Detect which cell encompasses the target text, then output its (X, Y) center coordinate. 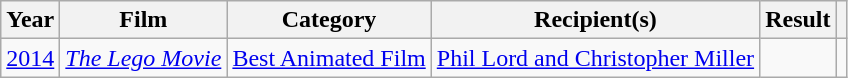
Year (30, 20)
The Lego Movie (144, 58)
2014 (30, 58)
Category (329, 20)
Result (798, 20)
Best Animated Film (329, 58)
Phil Lord and Christopher Miller (595, 58)
Recipient(s) (595, 20)
Film (144, 20)
